Return [X, Y] of the center of cell containing provided text 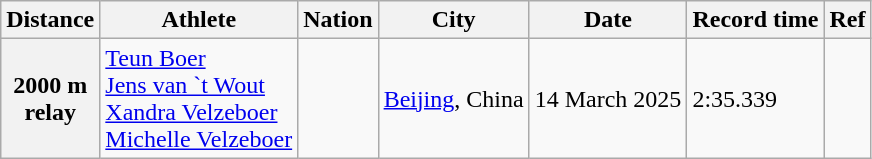
Beijing, China [454, 98]
Ref [848, 20]
Record time [756, 20]
14 March 2025 [608, 98]
Distance [50, 20]
2000 mrelay [50, 98]
Date [608, 20]
2:35.339 [756, 98]
Athlete [199, 20]
City [454, 20]
Teun BoerJens van `t WoutXandra VelzeboerMichelle Velzeboer [199, 98]
Nation [338, 20]
